Extract the (x, y) coordinate from the center of the cell holding the provided text.  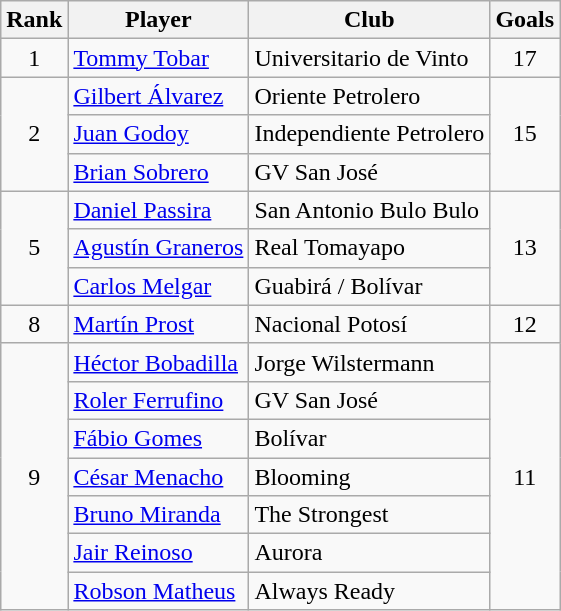
San Antonio Bulo Bulo (370, 210)
Real Tomayapo (370, 248)
Aurora (370, 553)
12 (525, 324)
Daniel Passira (158, 210)
Juan Godoy (158, 134)
Oriente Petrolero (370, 96)
The Strongest (370, 515)
Bolívar (370, 438)
11 (525, 476)
Martín Prost (158, 324)
Jair Reinoso (158, 553)
Brian Sobrero (158, 172)
César Menacho (158, 477)
Tommy Tobar (158, 58)
Goals (525, 20)
Universitario de Vinto (370, 58)
Agustín Graneros (158, 248)
Blooming (370, 477)
Gilbert Álvarez (158, 96)
Player (158, 20)
Roler Ferrufino (158, 400)
13 (525, 248)
2 (34, 134)
Jorge Wilstermann (370, 362)
Bruno Miranda (158, 515)
Fábio Gomes (158, 438)
5 (34, 248)
Club (370, 20)
Carlos Melgar (158, 286)
8 (34, 324)
17 (525, 58)
Héctor Bobadilla (158, 362)
15 (525, 134)
Robson Matheus (158, 591)
Nacional Potosí (370, 324)
9 (34, 476)
Independiente Petrolero (370, 134)
Guabirá / Bolívar (370, 286)
Always Ready (370, 591)
Rank (34, 20)
1 (34, 58)
